Detect which cell encompasses the target text, then output its [X, Y] center coordinate. 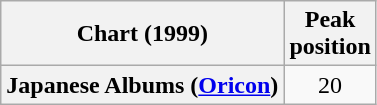
Peakposition [330, 34]
20 [330, 85]
Chart (1999) [142, 34]
Japanese Albums (Oricon) [142, 85]
